Determine the [x, y] coordinate at the center of the cell enclosing the given text.  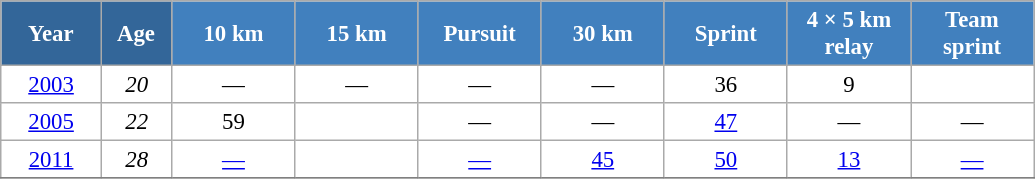
15 km [356, 34]
2003 [52, 85]
Age [136, 34]
28 [136, 160]
50 [726, 160]
13 [848, 160]
20 [136, 85]
36 [726, 85]
2005 [52, 122]
Sprint [726, 34]
22 [136, 122]
Pursuit [480, 34]
10 km [234, 34]
Year [52, 34]
9 [848, 85]
Team sprint [972, 34]
2011 [52, 160]
47 [726, 122]
59 [234, 122]
45 [602, 160]
30 km [602, 34]
4 × 5 km relay [848, 34]
